Pinpoint the cell where the given text exists, returning its (X, Y) midpoint coordinate. 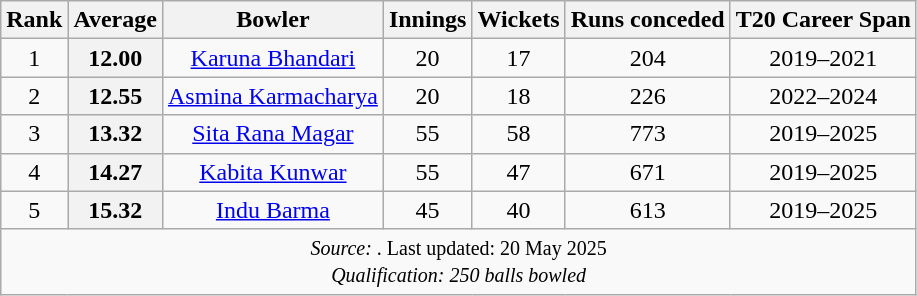
773 (648, 134)
613 (648, 210)
Wickets (518, 20)
13.32 (116, 134)
3 (34, 134)
Kabita Kunwar (272, 172)
2019–2021 (823, 58)
2 (34, 96)
14.27 (116, 172)
1 (34, 58)
2022–2024 (823, 96)
Asmina Karmacharya (272, 96)
47 (518, 172)
15.32 (116, 210)
Runs conceded (648, 20)
58 (518, 134)
Sita Rana Magar (272, 134)
45 (427, 210)
Rank (34, 20)
Karuna Bhandari (272, 58)
40 (518, 210)
204 (648, 58)
226 (648, 96)
Average (116, 20)
5 (34, 210)
Indu Barma (272, 210)
17 (518, 58)
671 (648, 172)
Innings (427, 20)
18 (518, 96)
Source: . Last updated: 20 May 2025Qualification: 250 balls bowled (459, 262)
Bowler (272, 20)
12.55 (116, 96)
12.00 (116, 58)
T20 Career Span (823, 20)
4 (34, 172)
